Search for the cell housing the specified text and yield its [X, Y] center coordinate. 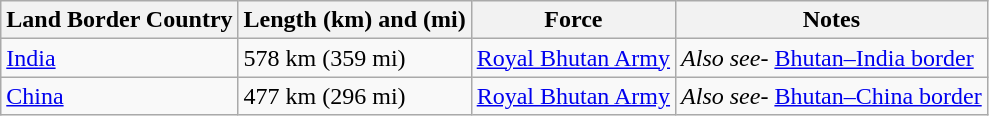
Also see- Bhutan–China border [832, 96]
Land Border Country [120, 20]
578 km (359 mi) [354, 58]
Force [573, 20]
China [120, 96]
India [120, 58]
Also see- Bhutan–India border [832, 58]
477 km (296 mi) [354, 96]
Notes [832, 20]
Length (km) and (mi) [354, 20]
